Search for the cell housing the specified text and yield its (x, y) center coordinate. 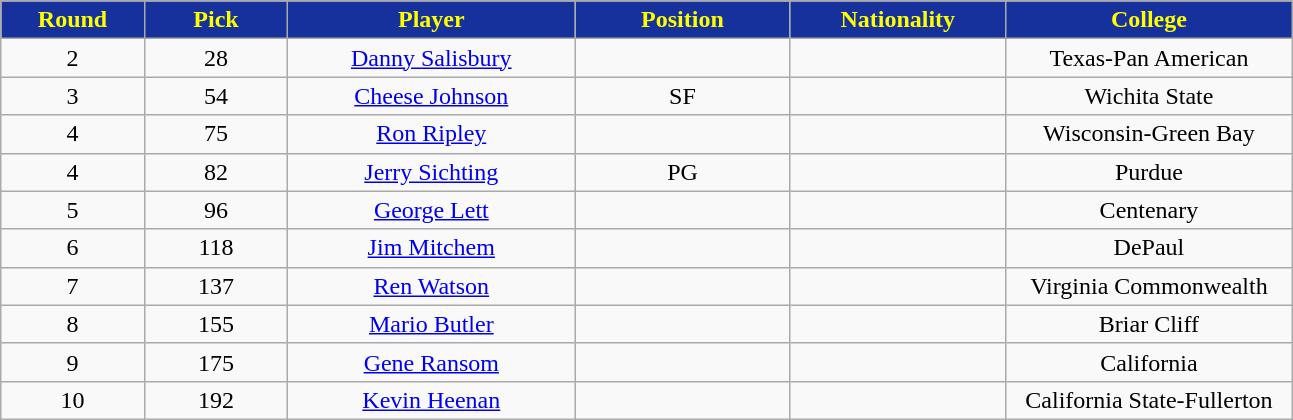
10 (73, 400)
Ron Ripley (432, 134)
Ren Watson (432, 286)
Nationality (898, 20)
PG (682, 172)
175 (216, 362)
7 (73, 286)
137 (216, 286)
Position (682, 20)
28 (216, 58)
California (1148, 362)
Briar Cliff (1148, 324)
Jerry Sichting (432, 172)
College (1148, 20)
155 (216, 324)
118 (216, 248)
Centenary (1148, 210)
SF (682, 96)
Purdue (1148, 172)
Player (432, 20)
Virginia Commonwealth (1148, 286)
Wisconsin-Green Bay (1148, 134)
Cheese Johnson (432, 96)
Wichita State (1148, 96)
54 (216, 96)
96 (216, 210)
3 (73, 96)
8 (73, 324)
82 (216, 172)
192 (216, 400)
California State-Fullerton (1148, 400)
Jim Mitchem (432, 248)
Round (73, 20)
Gene Ransom (432, 362)
Texas-Pan American (1148, 58)
George Lett (432, 210)
6 (73, 248)
9 (73, 362)
2 (73, 58)
Kevin Heenan (432, 400)
5 (73, 210)
Pick (216, 20)
75 (216, 134)
Danny Salisbury (432, 58)
DePaul (1148, 248)
Mario Butler (432, 324)
